Identify which cell holds the provided text, then report its (x, y) central coordinate. 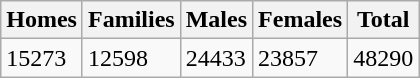
23857 (300, 58)
Total (384, 20)
15273 (42, 58)
Homes (42, 20)
Females (300, 20)
24433 (216, 58)
Males (216, 20)
Families (131, 20)
48290 (384, 58)
12598 (131, 58)
